Output the (X, Y) coordinate of the center of the cell containing the given text.  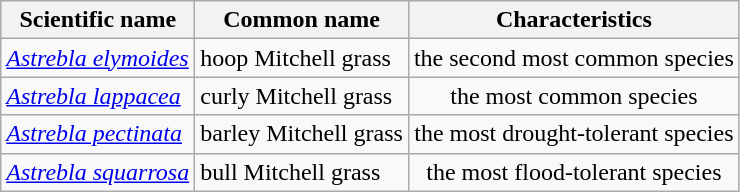
hoop Mitchell grass (302, 58)
Astrebla elymoides (98, 58)
the second most common species (574, 58)
the most drought-tolerant species (574, 134)
Astrebla pectinata (98, 134)
the most common species (574, 96)
bull Mitchell grass (302, 172)
curly Mitchell grass (302, 96)
the most flood-tolerant species (574, 172)
Common name (302, 20)
Characteristics (574, 20)
Scientific name (98, 20)
barley Mitchell grass (302, 134)
Astrebla squarrosa (98, 172)
Astrebla lappacea (98, 96)
